Pinpoint the cell where the given text exists, returning its [x, y] midpoint coordinate. 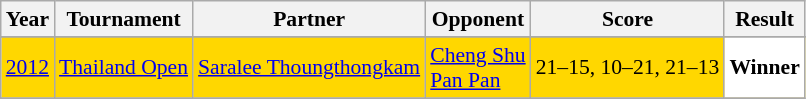
Winner [764, 68]
Result [764, 19]
Tournament [124, 19]
Saralee Thoungthongkam [309, 68]
Partner [309, 19]
2012 [28, 68]
Score [628, 19]
Year [28, 19]
Thailand Open [124, 68]
Cheng Shu Pan Pan [478, 68]
Opponent [478, 19]
21–15, 10–21, 21–13 [628, 68]
